Detect which cell encompasses the target text, then output its [X, Y] center coordinate. 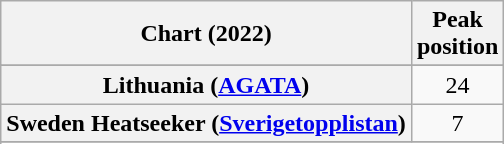
Sweden Heatseeker (Sverigetopplistan) [206, 123]
7 [457, 123]
Peakposition [457, 34]
Lithuania (AGATA) [206, 85]
Chart (2022) [206, 34]
24 [457, 85]
